Identify which cell holds the provided text, then report its [x, y] central coordinate. 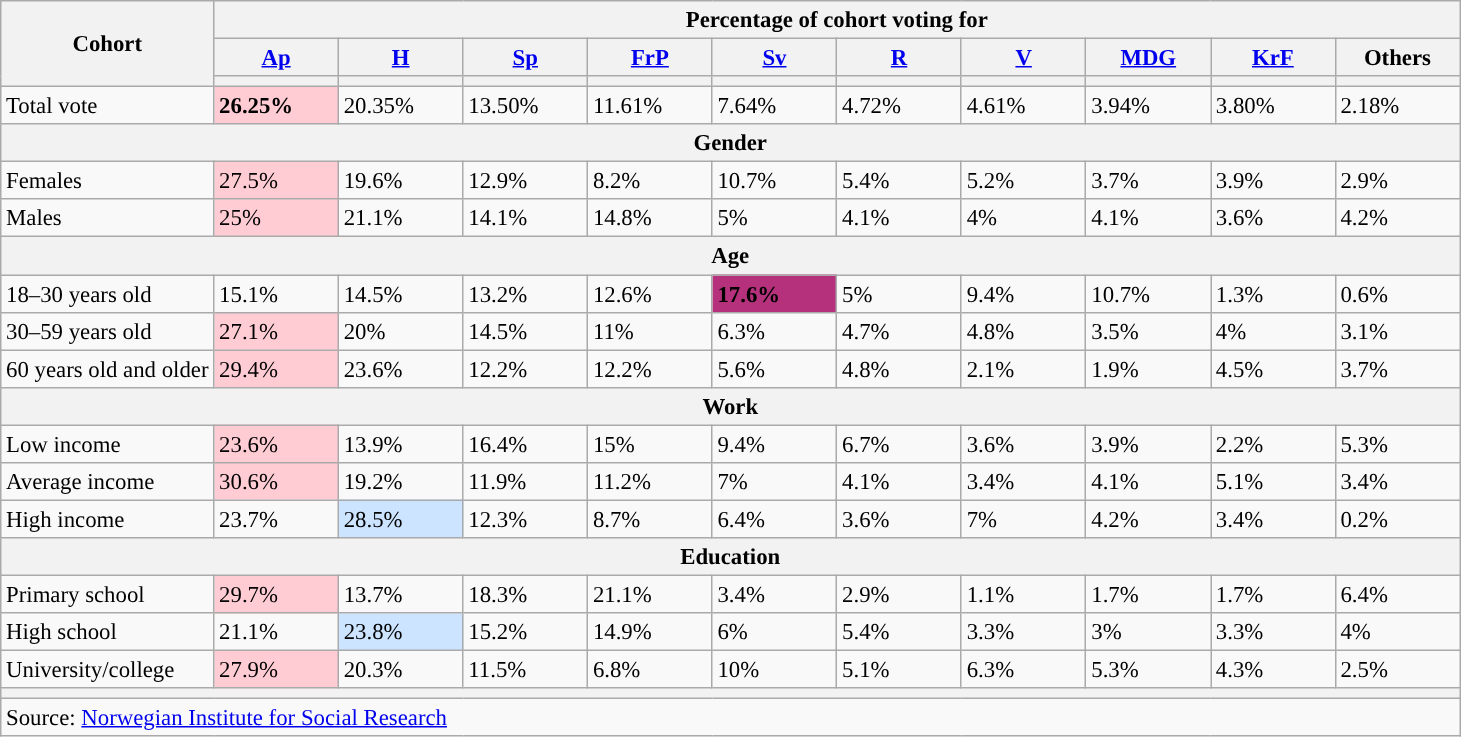
13.2% [526, 294]
Sp [526, 58]
3.94% [1148, 106]
Total vote [108, 106]
0.2% [1398, 519]
15.1% [276, 294]
11.9% [526, 482]
29.4% [276, 369]
13.50% [526, 106]
Education [730, 557]
23.8% [400, 632]
Source: Norwegian Institute for Social Research [730, 718]
28.5% [400, 519]
High school [108, 632]
27.5% [276, 181]
1.9% [1148, 369]
Primary school [108, 594]
15.2% [526, 632]
Work [730, 406]
3.5% [1148, 331]
6% [774, 632]
Percentage of cohort voting for [837, 20]
2.1% [1024, 369]
7.64% [774, 106]
Cohort [108, 44]
25% [276, 219]
13.9% [400, 444]
5.2% [1024, 181]
4.7% [900, 331]
29.7% [276, 594]
Sv [774, 58]
4.5% [1274, 369]
26.25% [276, 106]
60 years old and older [108, 369]
27.1% [276, 331]
KrF [1274, 58]
19.6% [400, 181]
Low income [108, 444]
University/college [108, 670]
23.7% [276, 519]
8.7% [650, 519]
17.6% [774, 294]
14.1% [526, 219]
FrP [650, 58]
12.3% [526, 519]
18.3% [526, 594]
10% [774, 670]
11.5% [526, 670]
1.3% [1274, 294]
H [400, 58]
20% [400, 331]
1.1% [1024, 594]
Average income [108, 482]
11% [650, 331]
V [1024, 58]
2.2% [1274, 444]
15% [650, 444]
Others [1398, 58]
Gender [730, 143]
2.5% [1398, 670]
11.61% [650, 106]
20.3% [400, 670]
3.80% [1274, 106]
0.6% [1398, 294]
14.8% [650, 219]
R [900, 58]
High income [108, 519]
Females [108, 181]
20.35% [400, 106]
30.6% [276, 482]
6.8% [650, 670]
11.2% [650, 482]
12.6% [650, 294]
Males [108, 219]
8.2% [650, 181]
4.3% [1274, 670]
12.9% [526, 181]
27.9% [276, 670]
13.7% [400, 594]
19.2% [400, 482]
4.72% [900, 106]
2.18% [1398, 106]
MDG [1148, 58]
5.6% [774, 369]
6.7% [900, 444]
30–59 years old [108, 331]
4.61% [1024, 106]
Age [730, 256]
3% [1148, 632]
18–30 years old [108, 294]
3.1% [1398, 331]
14.9% [650, 632]
16.4% [526, 444]
Ap [276, 58]
